Output the (x, y) coordinate of the center of the cell containing the given text.  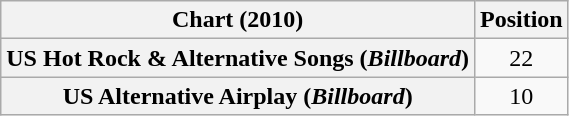
Chart (2010) (238, 20)
22 (521, 58)
10 (521, 96)
US Hot Rock & Alternative Songs (Billboard) (238, 58)
Position (521, 20)
US Alternative Airplay (Billboard) (238, 96)
